Extract the (x, y) coordinate from the center of the cell holding the provided text.  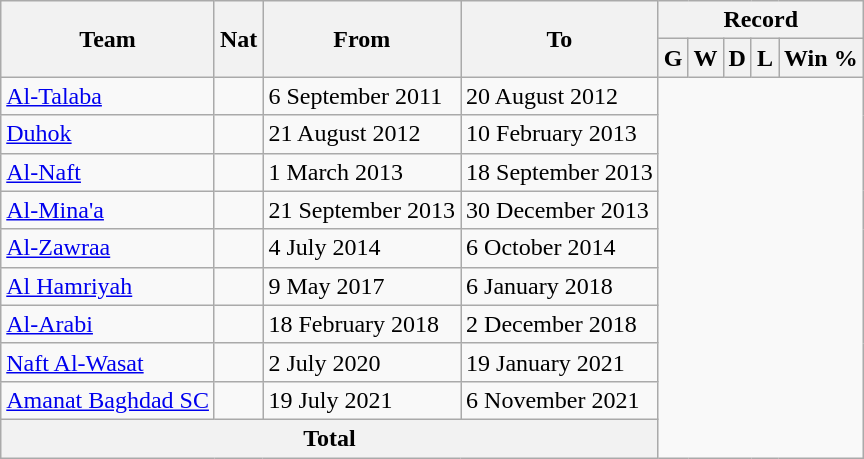
Record (760, 20)
18 February 2018 (362, 324)
Win % (822, 58)
Duhok (108, 134)
4 July 2014 (362, 248)
Al Hamriyah (108, 286)
6 October 2014 (560, 248)
Al-Naft (108, 172)
Al-Talaba (108, 96)
W (706, 58)
Amanat Baghdad SC (108, 400)
19 January 2021 (560, 362)
6 November 2021 (560, 400)
To (560, 39)
21 September 2013 (362, 210)
18 September 2013 (560, 172)
Al-Arabi (108, 324)
19 July 2021 (362, 400)
1 March 2013 (362, 172)
From (362, 39)
6 January 2018 (560, 286)
Total (330, 438)
G (673, 58)
2 December 2018 (560, 324)
Al-Zawraa (108, 248)
Team (108, 39)
6 September 2011 (362, 96)
L (764, 58)
Naft Al-Wasat (108, 362)
10 February 2013 (560, 134)
20 August 2012 (560, 96)
Nat (238, 39)
9 May 2017 (362, 286)
D (737, 58)
21 August 2012 (362, 134)
30 December 2013 (560, 210)
Al-Mina'a (108, 210)
2 July 2020 (362, 362)
